Return the (X, Y) coordinate for the center point of the cell that contains the specified text.  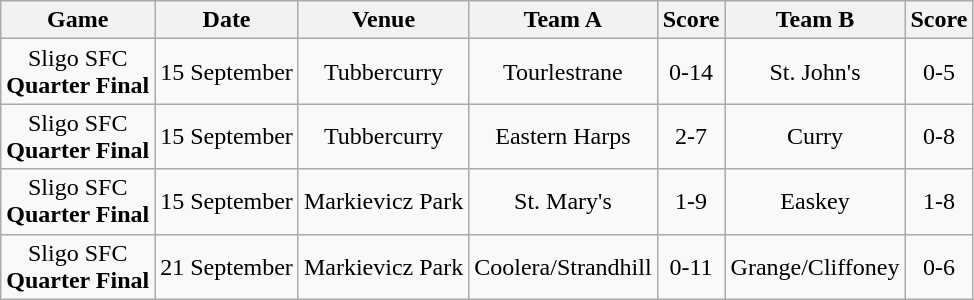
0-11 (691, 266)
0-6 (939, 266)
21 September (227, 266)
0-5 (939, 72)
Date (227, 20)
Venue (383, 20)
Team B (815, 20)
Tourlestrane (563, 72)
1-9 (691, 202)
Game (78, 20)
Coolera/Strandhill (563, 266)
St. John's (815, 72)
Team A (563, 20)
0-14 (691, 72)
Grange/Cliffoney (815, 266)
2-7 (691, 136)
Eastern Harps (563, 136)
Curry (815, 136)
0-8 (939, 136)
Easkey (815, 202)
1-8 (939, 202)
St. Mary's (563, 202)
